Determine the [x, y] coordinate at the center of the cell enclosing the given text.  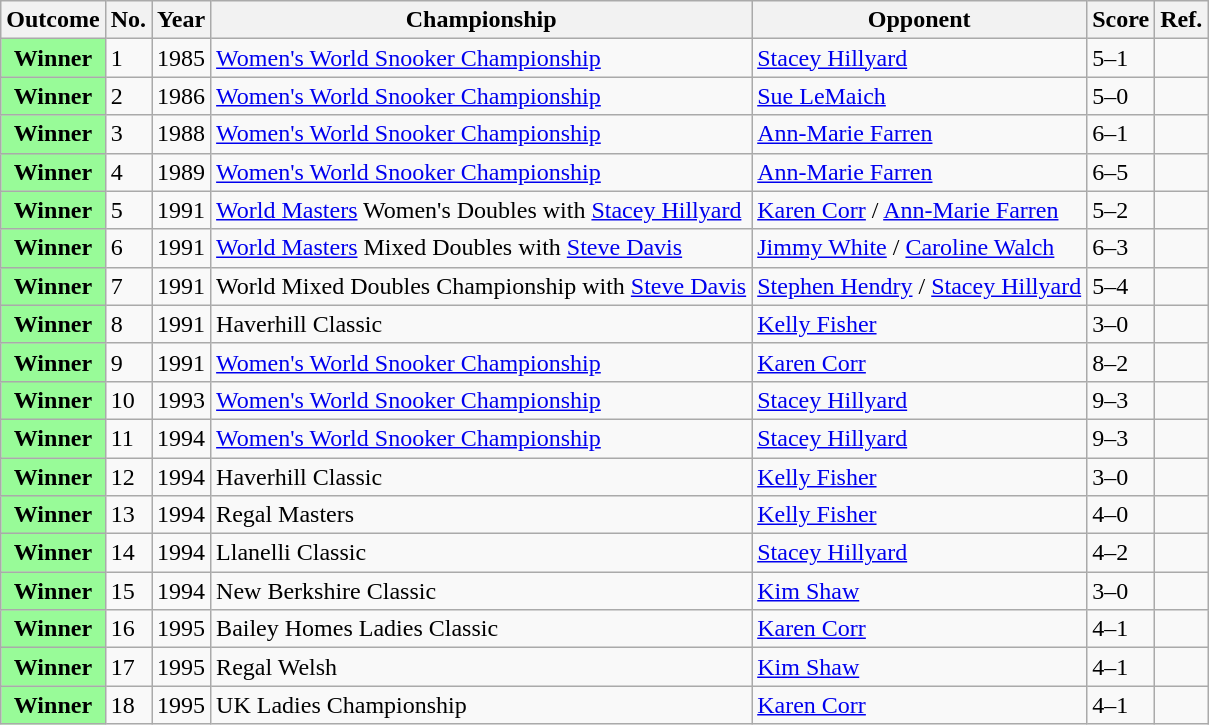
Ref. [1182, 20]
Bailey Homes Ladies Classic [482, 629]
9 [128, 362]
Year [182, 20]
4–2 [1121, 553]
Championship [482, 20]
2 [128, 96]
Sue LeMaich [920, 96]
Stephen Hendry / Stacey Hillyard [920, 286]
Jimmy White / Caroline Walch [920, 248]
16 [128, 629]
8 [128, 324]
World Masters Women's Doubles with Stacey Hillyard [482, 210]
10 [128, 400]
Regal Masters [482, 515]
6–1 [1121, 134]
3 [128, 134]
11 [128, 438]
1993 [182, 400]
World Masters Mixed Doubles with Steve Davis [482, 248]
6 [128, 248]
6–3 [1121, 248]
Llanelli Classic [482, 553]
12 [128, 477]
5–2 [1121, 210]
Regal Welsh [482, 667]
5–1 [1121, 58]
4–0 [1121, 515]
Karen Corr / Ann-Marie Farren [920, 210]
15 [128, 591]
Opponent [920, 20]
4 [128, 172]
1986 [182, 96]
18 [128, 705]
1985 [182, 58]
UK Ladies Championship [482, 705]
17 [128, 667]
13 [128, 515]
7 [128, 286]
1989 [182, 172]
8–2 [1121, 362]
1988 [182, 134]
No. [128, 20]
5–0 [1121, 96]
5 [128, 210]
14 [128, 553]
New Berkshire Classic [482, 591]
Score [1121, 20]
5–4 [1121, 286]
6–5 [1121, 172]
1 [128, 58]
World Mixed Doubles Championship with Steve Davis [482, 286]
Outcome [53, 20]
